From the cell containing the given text, extract its center point as (X, Y) coordinate. 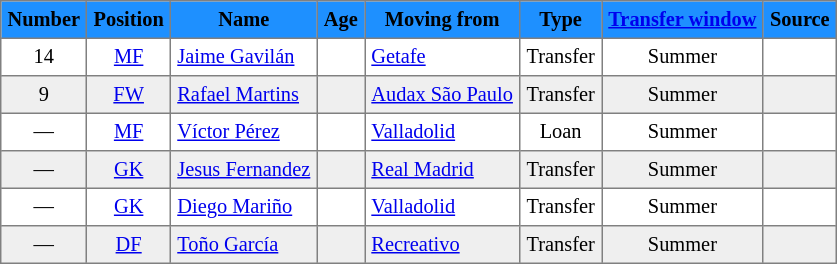
Recreativo (442, 245)
DF (129, 245)
Position (129, 20)
Rafael Martins (244, 95)
Audax São Paulo (442, 95)
Toño García (244, 245)
Number (44, 20)
Diego Mariño (244, 207)
Moving from (442, 20)
Type (561, 20)
14 (44, 57)
Age (340, 20)
Name (244, 20)
FW (129, 95)
Víctor Pérez (244, 132)
Getafe (442, 57)
Source (800, 20)
9 (44, 95)
Jaime Gavilán (244, 57)
Real Madrid (442, 170)
Transfer window (683, 20)
Jesus Fernandez (244, 170)
Loan (561, 132)
